Search for the cell housing the specified text and yield its (x, y) center coordinate. 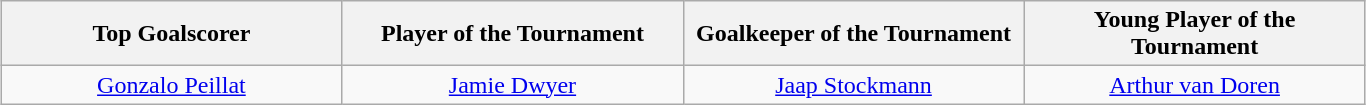
Gonzalo Peillat (172, 85)
Jaap Stockmann (854, 85)
Player of the Tournament (512, 34)
Jamie Dwyer (512, 85)
Young Player of the Tournament (1194, 34)
Arthur van Doren (1194, 85)
Top Goalscorer (172, 34)
Goalkeeper of the Tournament (854, 34)
